Capture the cell that displays the provided text and extract its (x, y) central coordinate. 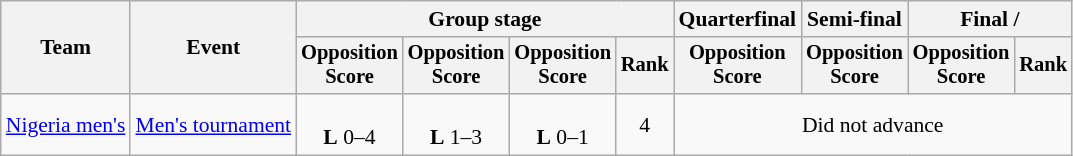
Event (213, 48)
Quarterfinal (738, 19)
Semi-final (854, 19)
Group stage (484, 19)
Nigeria men's (66, 124)
Team (66, 48)
L 0–4 (350, 124)
4 (645, 124)
Did not advance (873, 124)
L 1–3 (456, 124)
L 0–1 (562, 124)
Men's tournament (213, 124)
Final / (990, 19)
